Provide the (X, Y) coordinate of the cell's center where the given text is located.  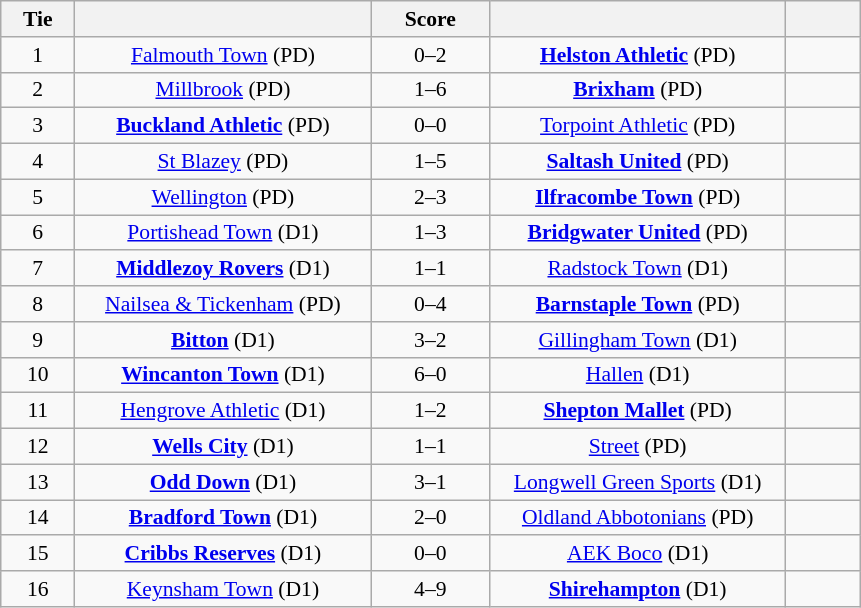
14 (38, 518)
Nailsea & Tickenham (PD) (223, 304)
Bradford Town (D1) (223, 518)
Shepton Mallet (PD) (638, 411)
11 (38, 411)
Wellington (PD) (223, 197)
Wincanton Town (D1) (223, 375)
1–6 (430, 90)
2–3 (430, 197)
Portishead Town (D1) (223, 233)
Keynsham Town (D1) (223, 589)
5 (38, 197)
8 (38, 304)
Tie (38, 19)
2 (38, 90)
Radstock Town (D1) (638, 269)
3–2 (430, 340)
0–2 (430, 55)
3 (38, 126)
16 (38, 589)
1–2 (430, 411)
Bitton (D1) (223, 340)
Gillingham Town (D1) (638, 340)
7 (38, 269)
1 (38, 55)
0–4 (430, 304)
6 (38, 233)
10 (38, 375)
15 (38, 554)
Hengrove Athletic (D1) (223, 411)
4 (38, 162)
Wells City (D1) (223, 447)
Odd Down (D1) (223, 482)
Millbrook (PD) (223, 90)
Shirehampton (D1) (638, 589)
Torpoint Athletic (PD) (638, 126)
Street (PD) (638, 447)
1–5 (430, 162)
Longwell Green Sports (D1) (638, 482)
Hallen (D1) (638, 375)
Oldland Abbotonians (PD) (638, 518)
6–0 (430, 375)
Buckland Athletic (PD) (223, 126)
12 (38, 447)
4–9 (430, 589)
AEK Boco (D1) (638, 554)
3–1 (430, 482)
St Blazey (PD) (223, 162)
Helston Athletic (PD) (638, 55)
13 (38, 482)
2–0 (430, 518)
9 (38, 340)
Ilfracombe Town (PD) (638, 197)
Score (430, 19)
Bridgwater United (PD) (638, 233)
1–3 (430, 233)
Barnstaple Town (PD) (638, 304)
Cribbs Reserves (D1) (223, 554)
Falmouth Town (PD) (223, 55)
Saltash United (PD) (638, 162)
Brixham (PD) (638, 90)
Middlezoy Rovers (D1) (223, 269)
